Pinpoint the cell where the given text exists, returning its [X, Y] midpoint coordinate. 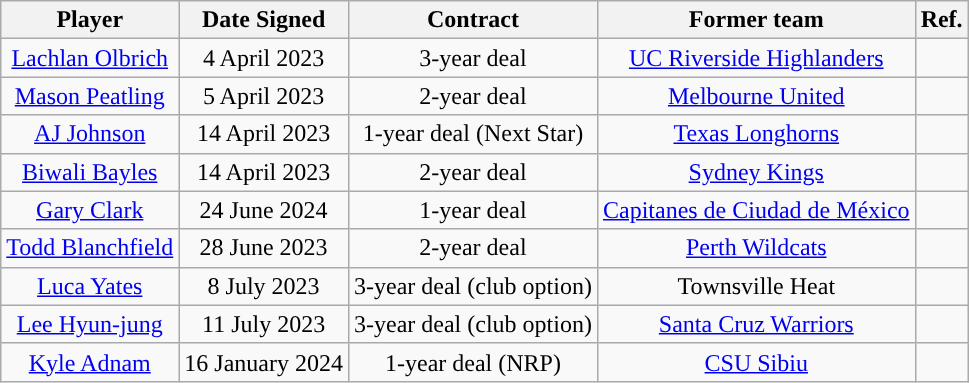
Texas Longhorns [756, 134]
8 July 2023 [264, 286]
Contract [472, 20]
3-year deal [472, 58]
28 June 2023 [264, 248]
Kyle Adnam [90, 362]
AJ Johnson [90, 134]
Melbourne United [756, 96]
16 January 2024 [264, 362]
Mason Peatling [90, 96]
5 April 2023 [264, 96]
Townsville Heat [756, 286]
Ref. [942, 20]
Date Signed [264, 20]
1-year deal (Next Star) [472, 134]
Former team [756, 20]
UC Riverside Highlanders [756, 58]
CSU Sibiu [756, 362]
1-year deal [472, 210]
Todd Blanchfield [90, 248]
Player [90, 20]
Gary Clark [90, 210]
Lee Hyun-jung [90, 324]
1-year deal (NRP) [472, 362]
Santa Cruz Warriors [756, 324]
24 June 2024 [264, 210]
Sydney Kings [756, 172]
4 April 2023 [264, 58]
Lachlan Olbrich [90, 58]
Capitanes de Ciudad de México [756, 210]
Luca Yates [90, 286]
Biwali Bayles [90, 172]
11 July 2023 [264, 324]
Perth Wildcats [756, 248]
